Return the [X, Y] coordinate for the center point of the cell that contains the specified text.  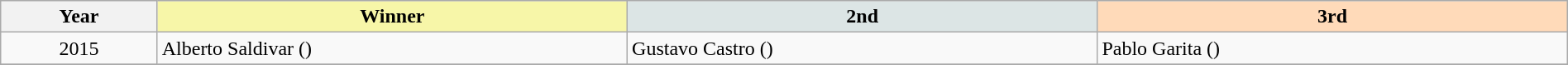
Year [79, 17]
Gustavo Castro () [863, 48]
Winner [392, 17]
2015 [79, 48]
Pablo Garita () [1332, 48]
3rd [1332, 17]
Alberto Saldivar () [392, 48]
2nd [863, 17]
